Extract the (X, Y) coordinate from the center of the cell holding the provided text.  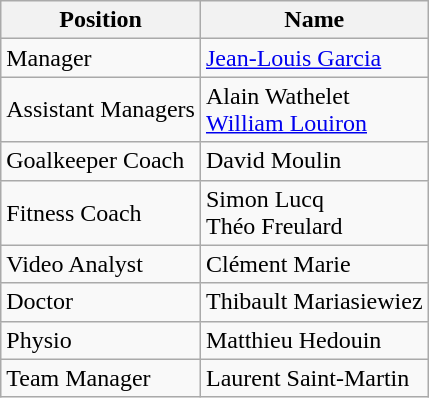
Goalkeeper Coach (101, 161)
David Moulin (314, 161)
Clément Marie (314, 264)
Video Analyst (101, 264)
Manager (101, 58)
Laurent Saint-Martin (314, 378)
Team Manager (101, 378)
Simon Lucq Théo Freulard (314, 212)
Position (101, 20)
Alain Wathelet William Louiron (314, 110)
Physio (101, 340)
Fitness Coach (101, 212)
Doctor (101, 302)
Assistant Managers (101, 110)
Thibault Mariasiewiez (314, 302)
Matthieu Hedouin (314, 340)
Jean-Louis Garcia (314, 58)
Name (314, 20)
